For the text-containing cell, return its midpoint in (x, y) coordinate format. 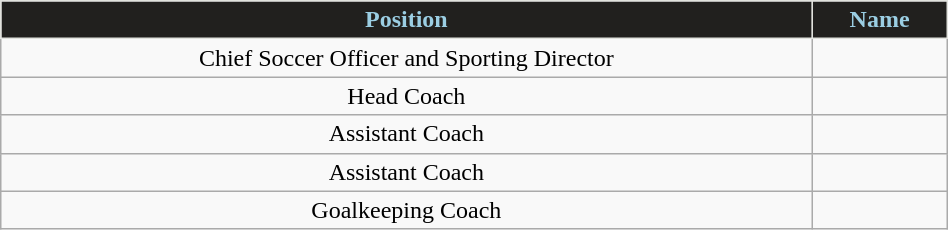
Head Coach (406, 96)
Goalkeeping Coach (406, 210)
Chief Soccer Officer and Sporting Director (406, 58)
Name (880, 20)
Position (406, 20)
